Determine the (X, Y) coordinate at the center of the cell enclosing the given text.  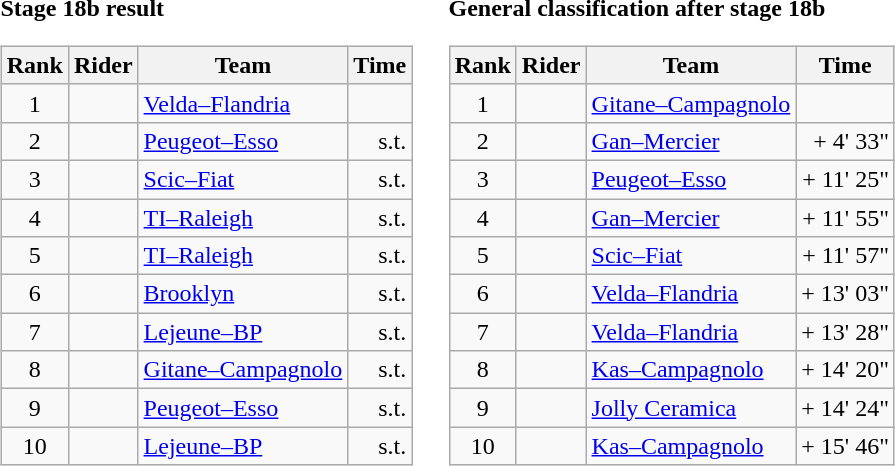
Brooklyn (243, 294)
+ 15' 46" (846, 446)
+ 14' 20" (846, 370)
+ 13' 03" (846, 294)
Jolly Ceramica (691, 408)
+ 11' 57" (846, 256)
+ 11' 25" (846, 179)
+ 14' 24" (846, 408)
+ 4' 33" (846, 141)
+ 13' 28" (846, 332)
+ 11' 55" (846, 217)
